Determine the (X, Y) coordinate at the center of the cell enclosing the given text.  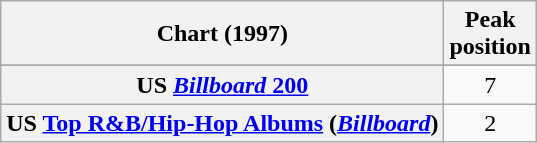
2 (490, 123)
US Billboard 200 (222, 85)
US Top R&B/Hip-Hop Albums (Billboard) (222, 123)
Peak position (490, 34)
Chart (1997) (222, 34)
7 (490, 85)
